Detect which cell encompasses the target text, then output its (X, Y) center coordinate. 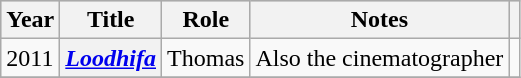
Thomas (206, 58)
Loodhifa (111, 58)
Role (206, 20)
Also the cinematographer (380, 58)
Notes (380, 20)
Title (111, 20)
2011 (30, 58)
Year (30, 20)
